Identify which cell holds the provided text, then report its (x, y) central coordinate. 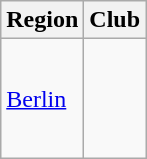
Club (115, 20)
Berlin (42, 98)
Region (42, 20)
